Detect which cell encompasses the target text, then output its [X, Y] center coordinate. 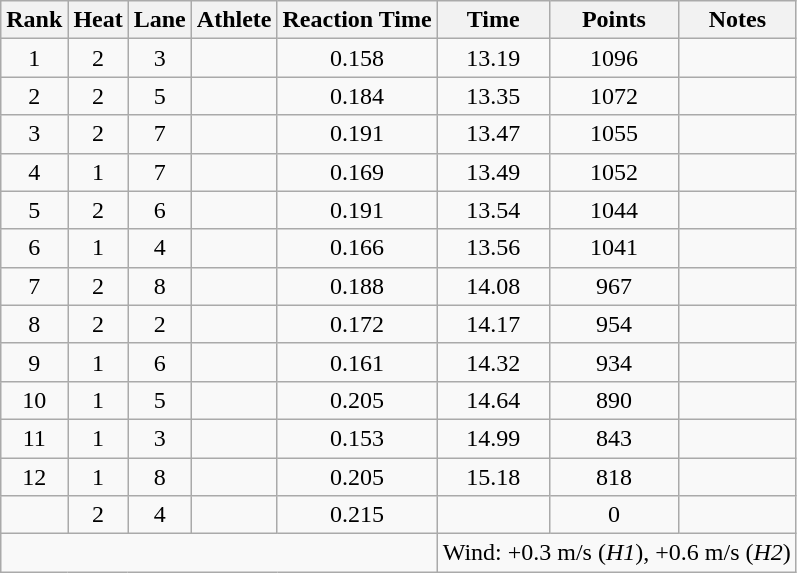
Heat [98, 20]
14.64 [493, 400]
14.08 [493, 286]
0.161 [357, 362]
0.215 [357, 515]
843 [614, 438]
Reaction Time [357, 20]
1055 [614, 134]
14.99 [493, 438]
9 [34, 362]
818 [614, 477]
0.172 [357, 324]
0.188 [357, 286]
1052 [614, 172]
1096 [614, 58]
1041 [614, 248]
Points [614, 20]
954 [614, 324]
14.32 [493, 362]
Wind: +0.3 m/s (H1), +0.6 m/s (H2) [616, 553]
0.169 [357, 172]
15.18 [493, 477]
Notes [738, 20]
1072 [614, 96]
10 [34, 400]
13.56 [493, 248]
967 [614, 286]
Lane [160, 20]
0 [614, 515]
Athlete [234, 20]
0.158 [357, 58]
0.184 [357, 96]
13.47 [493, 134]
0.166 [357, 248]
0.153 [357, 438]
11 [34, 438]
890 [614, 400]
934 [614, 362]
1044 [614, 210]
13.35 [493, 96]
13.54 [493, 210]
13.49 [493, 172]
13.19 [493, 58]
14.17 [493, 324]
Time [493, 20]
12 [34, 477]
Rank [34, 20]
